Identify which cell holds the provided text, then report its [X, Y] central coordinate. 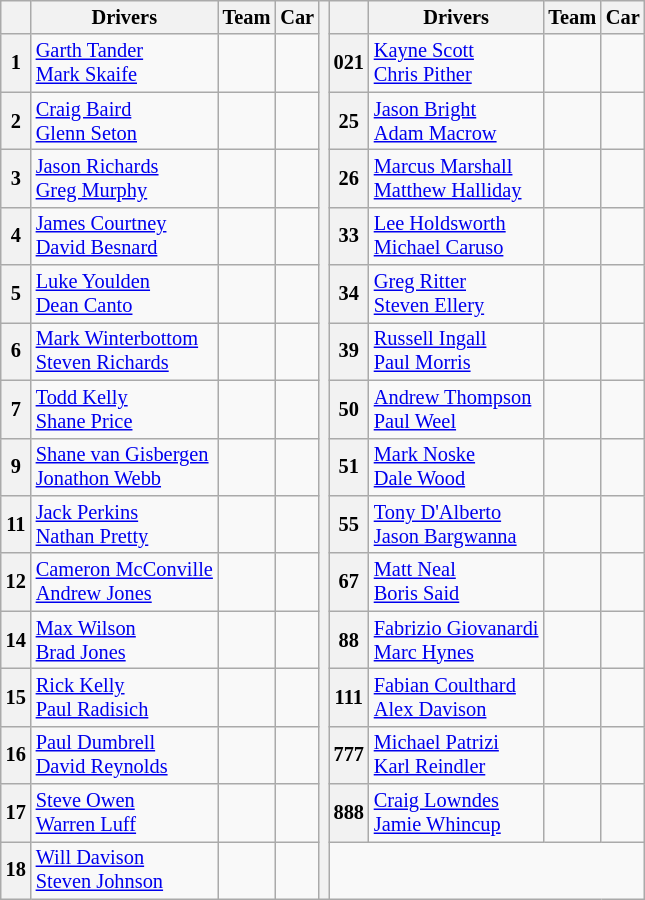
26 [349, 178]
6 [16, 351]
Lee Holdsworth Michael Caruso [456, 236]
4 [16, 236]
Matt Neal Boris Said [456, 582]
Tony D'Alberto Jason Bargwanna [456, 524]
Andrew Thompson Paul Weel [456, 409]
Greg Ritter Steven Ellery [456, 294]
50 [349, 409]
021 [349, 63]
Russell Ingall Paul Morris [456, 351]
Fabian Coulthard Alex Davison [456, 697]
Paul Dumbrell David Reynolds [124, 755]
Craig Baird Glenn Seton [124, 121]
Jason Richards Greg Murphy [124, 178]
Craig Lowndes Jamie Whincup [456, 813]
14 [16, 640]
Michael Patrizi Karl Reindler [456, 755]
Steve Owen Warren Luff [124, 813]
Fabrizio Giovanardi Marc Hynes [456, 640]
67 [349, 582]
2 [16, 121]
Garth Tander Mark Skaife [124, 63]
Marcus Marshall Matthew Halliday [456, 178]
Will Davison Steven Johnson [124, 870]
Todd Kelly Shane Price [124, 409]
Kayne Scott Chris Pither [456, 63]
James Courtney David Besnard [124, 236]
Jason Bright Adam Macrow [456, 121]
16 [16, 755]
1 [16, 63]
Rick Kelly Paul Radisich [124, 697]
34 [349, 294]
39 [349, 351]
111 [349, 697]
Luke Youlden Dean Canto [124, 294]
55 [349, 524]
25 [349, 121]
12 [16, 582]
9 [16, 467]
888 [349, 813]
33 [349, 236]
Jack Perkins Nathan Pretty [124, 524]
7 [16, 409]
Shane van Gisbergen Jonathon Webb [124, 467]
17 [16, 813]
11 [16, 524]
Max Wilson Brad Jones [124, 640]
Mark Noske Dale Wood [456, 467]
5 [16, 294]
3 [16, 178]
88 [349, 640]
15 [16, 697]
Cameron McConville Andrew Jones [124, 582]
777 [349, 755]
Mark Winterbottom Steven Richards [124, 351]
51 [349, 467]
18 [16, 870]
